Capture the cell that displays the provided text and extract its (x, y) central coordinate. 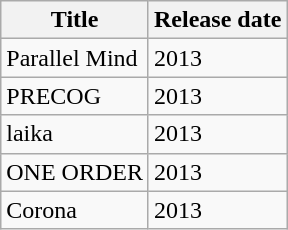
ONE ORDER (75, 172)
Corona (75, 210)
Title (75, 20)
Parallel Mind (75, 58)
Release date (217, 20)
laika (75, 134)
PRECOG (75, 96)
